Search for the cell housing the specified text and yield its [X, Y] center coordinate. 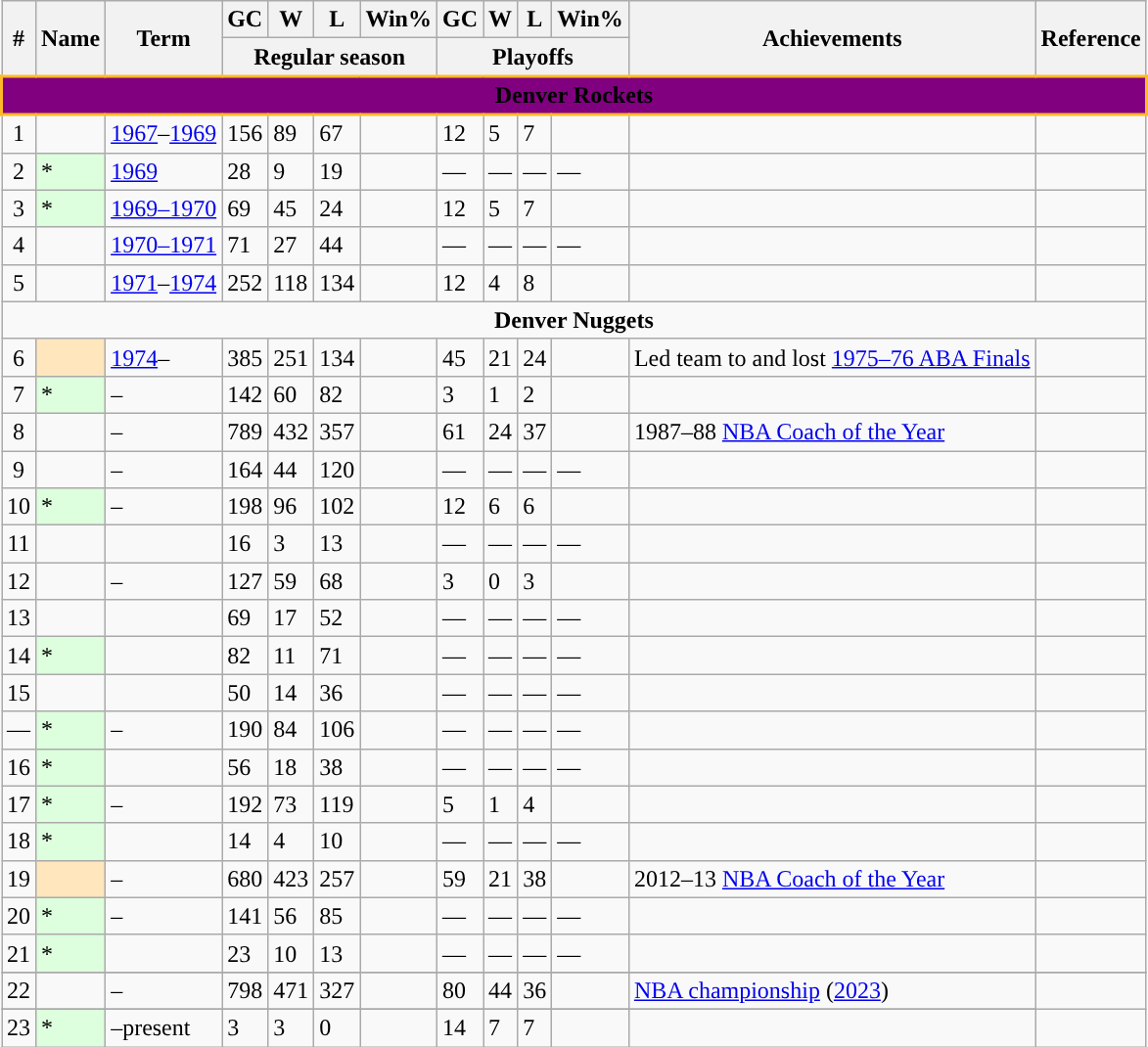
1974– [164, 357]
1970–1971 [164, 246]
52 [337, 618]
Regular season [330, 57]
27 [292, 246]
37 [534, 432]
119 [337, 804]
60 [292, 394]
1969–1970 [164, 208]
Reference [1090, 39]
80 [460, 990]
385 [245, 357]
85 [337, 916]
20 [20, 916]
1967–1969 [164, 133]
156 [245, 133]
1987–88 NBA Coach of the Year [832, 432]
96 [292, 507]
NBA championship (2023) [832, 990]
120 [337, 469]
102 [337, 507]
28 [245, 171]
68 [337, 581]
257 [337, 879]
50 [245, 693]
680 [245, 879]
2012–13 NBA Coach of the Year [832, 879]
127 [245, 581]
142 [245, 394]
327 [337, 990]
Denver Rockets [574, 96]
89 [292, 133]
# [20, 39]
423 [292, 879]
Term [164, 39]
471 [292, 990]
84 [292, 730]
192 [245, 804]
–present [164, 1027]
73 [292, 804]
67 [337, 133]
61 [460, 432]
Playoffs [533, 57]
22 [20, 990]
Denver Nuggets [574, 320]
Led team to and lost 1975–76 ABA Finals [832, 357]
789 [245, 432]
432 [292, 432]
1969 [164, 171]
118 [292, 283]
251 [292, 357]
798 [245, 990]
15 [20, 693]
1971–1974 [164, 283]
164 [245, 469]
357 [337, 432]
106 [337, 730]
Achievements [832, 39]
190 [245, 730]
Name [70, 39]
252 [245, 283]
198 [245, 507]
141 [245, 916]
